Search for the cell housing the specified text and yield its [x, y] center coordinate. 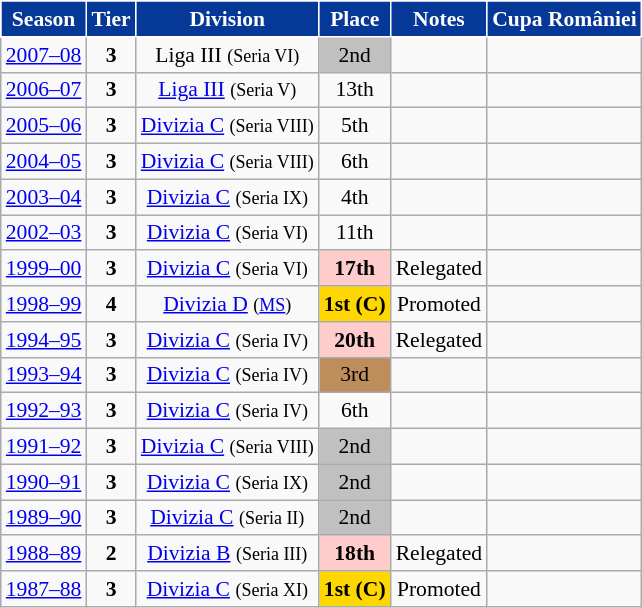
1993–94 [44, 375]
1998–99 [44, 304]
2002–03 [44, 233]
1992–93 [44, 411]
Division [228, 19]
13th [355, 90]
2 [110, 554]
Season [44, 19]
Divizia B (Seria III) [228, 554]
Liga III (Seria V) [228, 90]
2005–06 [44, 126]
Divizia C (Seria II) [228, 518]
2004–05 [44, 162]
3rd [355, 375]
5th [355, 126]
4 [110, 304]
Divizia C (Seria XI) [228, 589]
1999–00 [44, 269]
11th [355, 233]
Notes [439, 19]
1990–91 [44, 482]
1989–90 [44, 518]
2003–04 [44, 197]
20th [355, 340]
Divizia D (MS) [228, 304]
1987–88 [44, 589]
Liga III (Seria VI) [228, 55]
2007–08 [44, 55]
4th [355, 197]
Tier [110, 19]
18th [355, 554]
Place [355, 19]
1994–95 [44, 340]
2006–07 [44, 90]
Cupa României [564, 19]
17th [355, 269]
1991–92 [44, 447]
1988–89 [44, 554]
